Scan for the cell matching the given text and deliver its (x, y) coordinate at center. 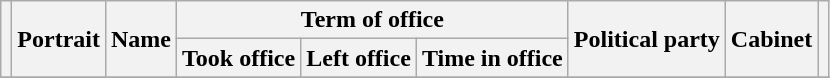
Left office (359, 58)
Political party (646, 39)
Cabinet (771, 39)
Term of office (373, 20)
Name (140, 39)
Portrait (59, 39)
Took office (239, 58)
Time in office (492, 58)
